Return (X, Y) of the center of cell containing provided text 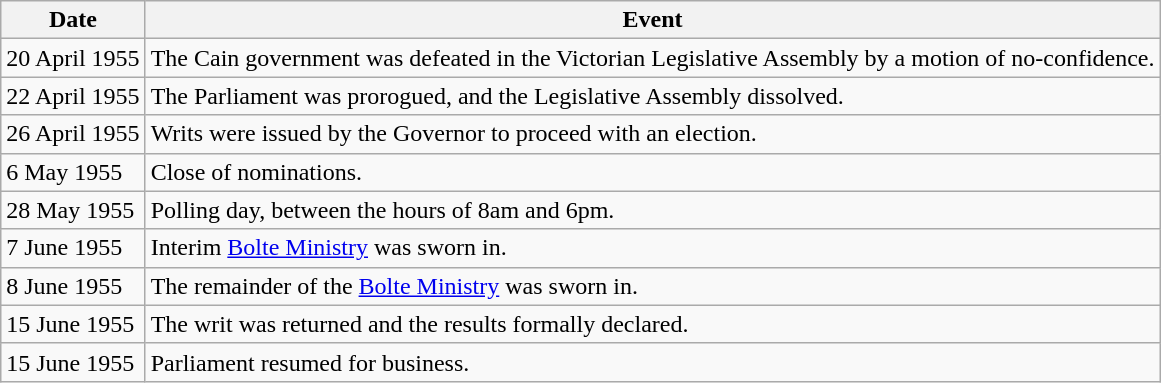
Event (652, 20)
7 June 1955 (73, 248)
The writ was returned and the results formally declared. (652, 324)
Date (73, 20)
Interim Bolte Ministry was sworn in. (652, 248)
Polling day, between the hours of 8am and 6pm. (652, 210)
20 April 1955 (73, 58)
The Parliament was prorogued, and the Legislative Assembly dissolved. (652, 96)
8 June 1955 (73, 286)
Writs were issued by the Governor to proceed with an election. (652, 134)
The Cain government was defeated in the Victorian Legislative Assembly by a motion of no-confidence. (652, 58)
6 May 1955 (73, 172)
28 May 1955 (73, 210)
22 April 1955 (73, 96)
Close of nominations. (652, 172)
Parliament resumed for business. (652, 362)
The remainder of the Bolte Ministry was sworn in. (652, 286)
26 April 1955 (73, 134)
